Output the [x, y] coordinate of the center of the cell containing the given text.  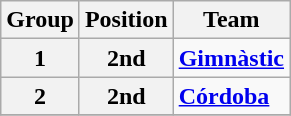
Position [126, 20]
Córdoba [231, 96]
Gimnàstic [231, 58]
Team [231, 20]
1 [40, 58]
2 [40, 96]
Group [40, 20]
